Return the [x, y] coordinate for the center point of the cell that contains the specified text.  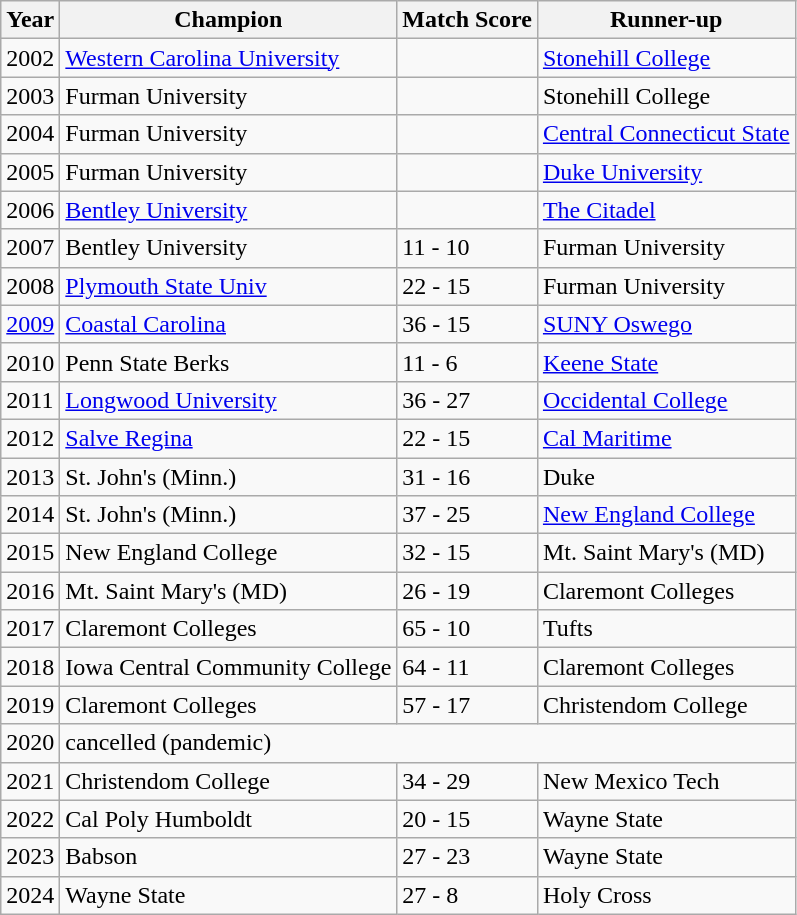
2023 [30, 857]
Central Connecticut State [666, 134]
Longwood University [228, 400]
Babson [228, 857]
57 - 17 [468, 705]
11 - 10 [468, 248]
27 - 8 [468, 895]
Cal Maritime [666, 438]
The Citadel [666, 210]
27 - 23 [468, 857]
cancelled (pandemic) [428, 743]
2002 [30, 58]
Coastal Carolina [228, 324]
2024 [30, 895]
Plymouth State Univ [228, 286]
2015 [30, 553]
2017 [30, 629]
Keene State [666, 362]
2010 [30, 362]
Runner-up [666, 20]
36 - 15 [468, 324]
Tufts [666, 629]
2014 [30, 515]
New Mexico Tech [666, 781]
64 - 11 [468, 667]
Match Score [468, 20]
Holy Cross [666, 895]
2018 [30, 667]
Cal Poly Humboldt [228, 819]
Penn State Berks [228, 362]
31 - 16 [468, 477]
2012 [30, 438]
20 - 15 [468, 819]
2021 [30, 781]
Salve Regina [228, 438]
2016 [30, 591]
2008 [30, 286]
32 - 15 [468, 553]
37 - 25 [468, 515]
2022 [30, 819]
Champion [228, 20]
2013 [30, 477]
2006 [30, 210]
26 - 19 [468, 591]
65 - 10 [468, 629]
Duke [666, 477]
Iowa Central Community College [228, 667]
34 - 29 [468, 781]
2020 [30, 743]
2009 [30, 324]
2003 [30, 96]
Western Carolina University [228, 58]
36 - 27 [468, 400]
2011 [30, 400]
Duke University [666, 172]
11 - 6 [468, 362]
Year [30, 20]
2004 [30, 134]
2005 [30, 172]
2019 [30, 705]
2007 [30, 248]
Occidental College [666, 400]
SUNY Oswego [666, 324]
